From the cell containing the given text, extract its center point as (X, Y) coordinate. 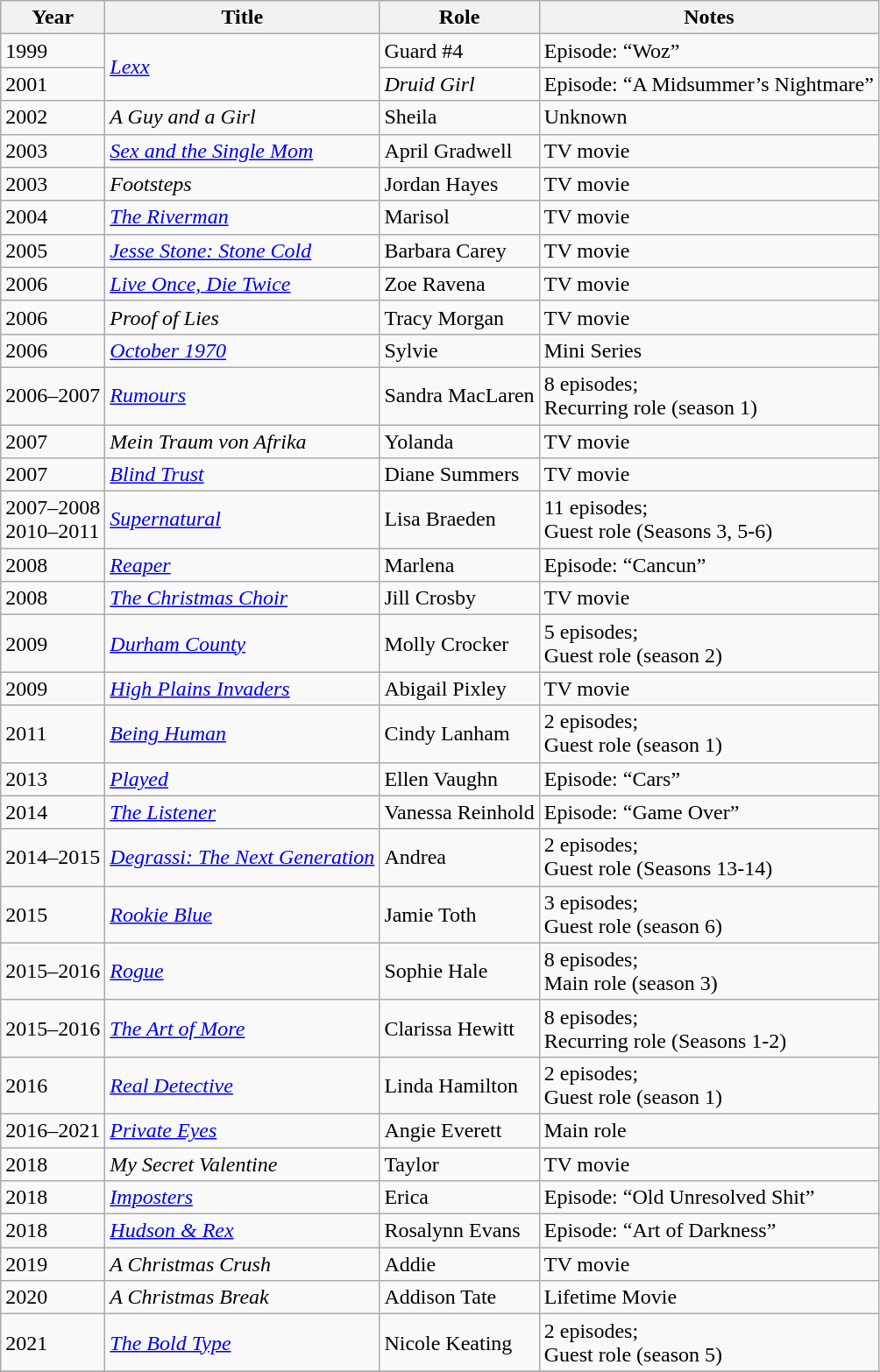
Footsteps (242, 184)
A Christmas Crush (242, 1264)
Diane Summers (459, 475)
Live Once, Die Twice (242, 284)
Episode: “Woz” (708, 51)
2019 (53, 1264)
Episode: “Art of Darkness” (708, 1231)
2020 (53, 1298)
Episode: “Cancun” (708, 565)
Ellen Vaughn (459, 779)
Rogue (242, 971)
Rookie Blue (242, 915)
Lifetime Movie (708, 1298)
2004 (53, 217)
Unknown (708, 117)
Episode: “Old Unresolved Shit” (708, 1198)
Addie (459, 1264)
Hudson & Rex (242, 1231)
2011 (53, 734)
The Christmas Choir (242, 598)
Proof of Lies (242, 317)
Sandra MacLaren (459, 396)
2005 (53, 251)
Molly Crocker (459, 643)
Marisol (459, 217)
Tracy Morgan (459, 317)
Durham County (242, 643)
Clarissa Hewitt (459, 1029)
Lisa Braeden (459, 520)
Blind Trust (242, 475)
Vanessa Reinhold (459, 812)
Lexx (242, 67)
Marlena (459, 565)
April Gradwell (459, 151)
Episode: “Game Over” (708, 812)
Taylor (459, 1164)
Main role (708, 1130)
High Plains Invaders (242, 689)
Angie Everett (459, 1130)
Being Human (242, 734)
2006–2007 (53, 396)
Jordan Hayes (459, 184)
Addison Tate (459, 1298)
Nicole Keating (459, 1342)
Real Detective (242, 1085)
2016–2021 (53, 1130)
Imposters (242, 1198)
Sylvie (459, 350)
Mein Traum von Afrika (242, 441)
My Secret Valentine (242, 1164)
Sophie Hale (459, 971)
The Bold Type (242, 1342)
2013 (53, 779)
Sheila (459, 117)
Barbara Carey (459, 251)
2007–2008 2010–2011 (53, 520)
Reaper (242, 565)
Rosalynn Evans (459, 1231)
Degrassi: The Next Generation (242, 857)
Guard #4 (459, 51)
Mini Series (708, 350)
1999 (53, 51)
Rumours (242, 396)
A Christmas Break (242, 1298)
2021 (53, 1342)
Linda Hamilton (459, 1085)
A Guy and a Girl (242, 117)
Notes (708, 18)
Jesse Stone: Stone Cold (242, 251)
2014–2015 (53, 857)
5 episodes; Guest role (season 2) (708, 643)
Andrea (459, 857)
The Listener (242, 812)
Title (242, 18)
Zoe Ravena (459, 284)
October 1970 (242, 350)
11 episodes; Guest role (Seasons 3, 5-6) (708, 520)
Jill Crosby (459, 598)
2014 (53, 812)
Year (53, 18)
Played (242, 779)
Sex and the Single Mom (242, 151)
Role (459, 18)
Druid Girl (459, 84)
The Riverman (242, 217)
Jamie Toth (459, 915)
Cindy Lanham (459, 734)
8 episodes; Recurring role (Seasons 1-2) (708, 1029)
2 episodes; Guest role (Seasons 13-14) (708, 857)
Episode: “Cars” (708, 779)
8 episodes; Recurring role (season 1) (708, 396)
2 episodes;Guest role (season 5) (708, 1342)
2001 (53, 84)
8 episodes; Main role (season 3) (708, 971)
Private Eyes (242, 1130)
Abigail Pixley (459, 689)
Supernatural (242, 520)
Yolanda (459, 441)
Episode: “A Midsummer’s Nightmare” (708, 84)
2002 (53, 117)
2016 (53, 1085)
2015 (53, 915)
3 episodes; Guest role (season 6) (708, 915)
The Art of More (242, 1029)
Erica (459, 1198)
